Locate the cell with the specified text and output its (X, Y) center coordinate. 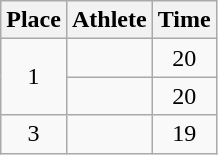
Athlete (109, 20)
19 (184, 134)
Time (184, 20)
Place (34, 20)
3 (34, 134)
1 (34, 77)
